Scan for the cell matching the given text and deliver its (X, Y) coordinate at center. 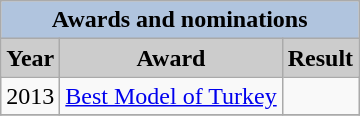
Year (30, 58)
Best Model of Turkey (171, 96)
Award (171, 58)
2013 (30, 96)
Awards and nominations (180, 20)
Result (320, 58)
